Scan for the cell matching the given text and deliver its (X, Y) coordinate at center. 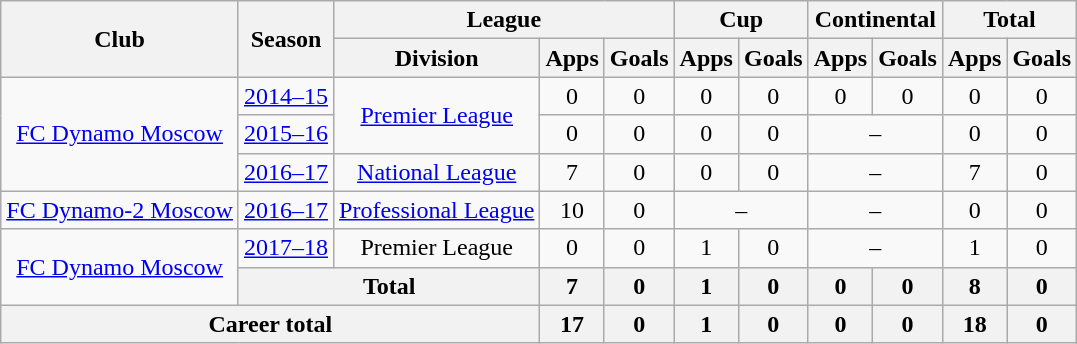
National League (437, 172)
FC Dynamo-2 Moscow (120, 210)
League (504, 20)
2015–16 (286, 134)
18 (974, 324)
Club (120, 39)
Cup (741, 20)
Season (286, 39)
Professional League (437, 210)
17 (572, 324)
Division (437, 58)
8 (974, 286)
2014–15 (286, 96)
2017–18 (286, 248)
Continental (875, 20)
10 (572, 210)
Career total (270, 324)
